Locate the cell with the specified text and output its (X, Y) center coordinate. 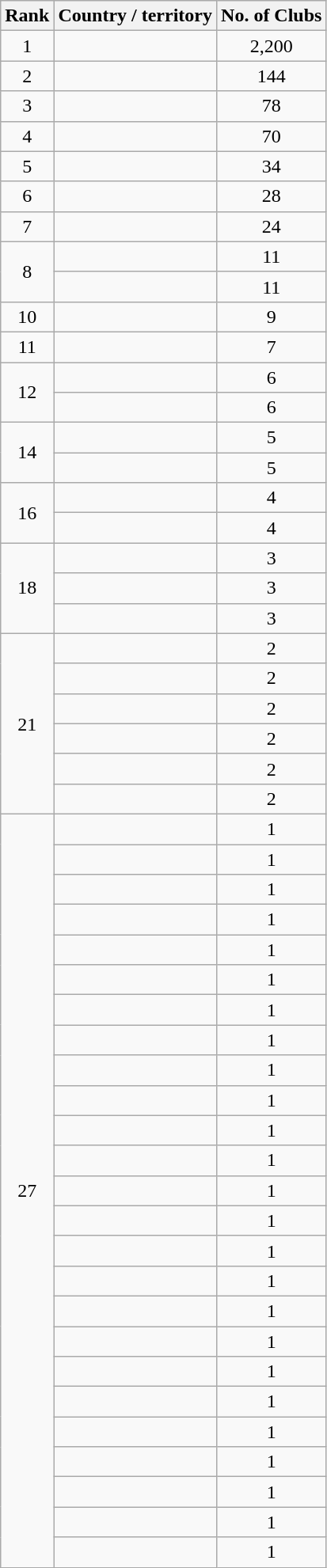
2,200 (272, 46)
78 (272, 106)
14 (27, 453)
Rank (27, 16)
24 (272, 226)
28 (272, 196)
Country / territory (135, 16)
10 (27, 317)
9 (272, 317)
27 (27, 1190)
16 (27, 513)
12 (27, 393)
21 (27, 723)
18 (27, 588)
144 (272, 76)
No. of Clubs (272, 16)
8 (27, 271)
70 (272, 136)
34 (272, 166)
